Scan for the cell matching the given text and deliver its [X, Y] coordinate at center. 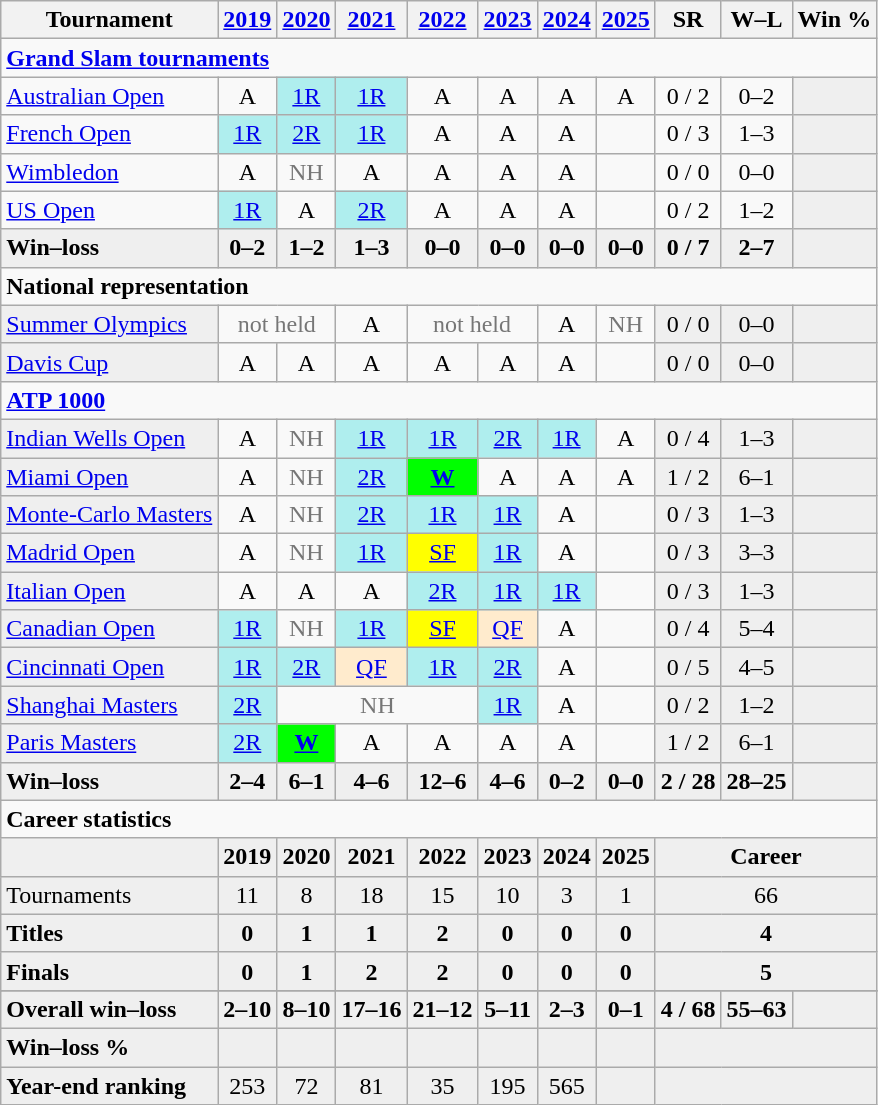
3 [566, 895]
5–4 [756, 629]
12–6 [442, 781]
Career statistics [439, 819]
Cincinnati Open [110, 667]
Tournaments [110, 895]
2–3 [566, 1009]
10 [508, 895]
565 [566, 1085]
72 [306, 1085]
2–10 [248, 1009]
253 [248, 1085]
4 / 68 [688, 1009]
Overall win–loss [110, 1009]
15 [442, 895]
4–5 [756, 667]
195 [508, 1085]
Wimbledon [110, 172]
2–4 [248, 781]
Grand Slam tournaments [439, 58]
Tournament [110, 20]
Win–loss % [110, 1047]
Titles [110, 933]
28–25 [756, 781]
0 / 7 [688, 248]
81 [372, 1085]
66 [766, 895]
Monte-Carlo Masters [110, 515]
W–L [756, 20]
8 [306, 895]
Australian Open [110, 96]
Davis Cup [110, 362]
National representation [439, 286]
Win % [834, 20]
18 [372, 895]
Madrid Open [110, 553]
0 / 5 [688, 667]
Year-end ranking [110, 1085]
55–63 [756, 1009]
Shanghai Masters [110, 705]
US Open [110, 210]
2–7 [756, 248]
3–3 [756, 553]
0–1 [626, 1009]
8–10 [306, 1009]
SR [688, 20]
Summer Olympics [110, 324]
ATP 1000 [439, 400]
17–16 [372, 1009]
French Open [110, 134]
21–12 [442, 1009]
Miami Open [110, 477]
2 / 28 [688, 781]
11 [248, 895]
4 [766, 933]
Indian Wells Open [110, 438]
5–11 [508, 1009]
Career [766, 857]
Canadian Open [110, 629]
Italian Open [110, 591]
Finals [110, 971]
35 [442, 1085]
Paris Masters [110, 743]
5 [766, 971]
